Output the (x, y) coordinate of the center of the cell containing the given text.  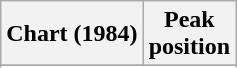
Chart (1984) (72, 34)
Peakposition (189, 34)
